Output the [x, y] coordinate of the center of the cell containing the given text.  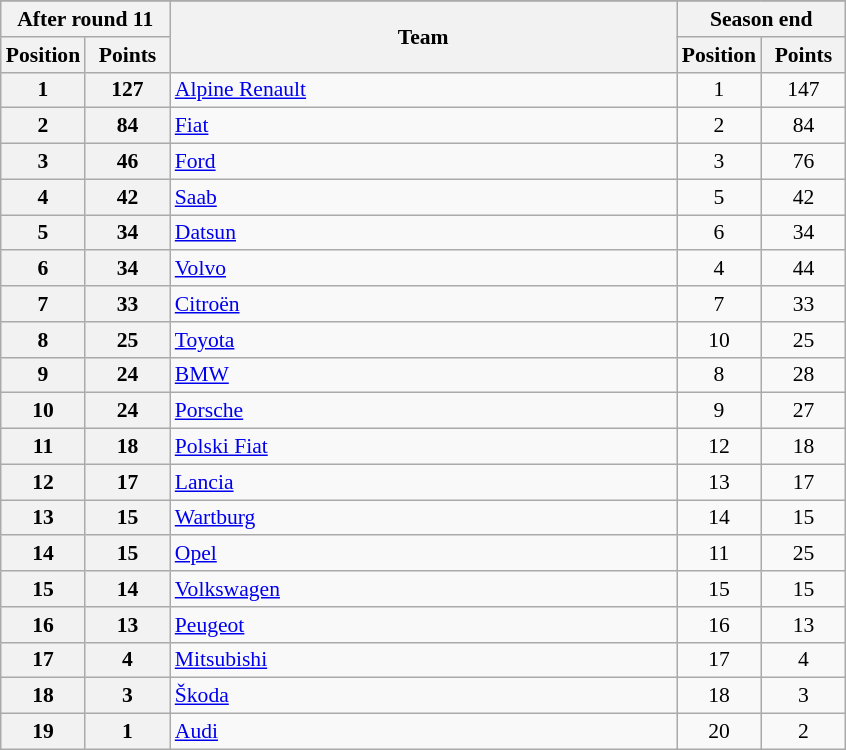
76 [803, 162]
44 [803, 269]
Season end [762, 19]
Audi [424, 732]
147 [803, 90]
Ford [424, 162]
Polski Fiat [424, 447]
Team [424, 36]
Škoda [424, 696]
28 [803, 375]
Saab [424, 197]
Mitsubishi [424, 660]
46 [127, 162]
BMW [424, 375]
Lancia [424, 482]
Volvo [424, 269]
Citroën [424, 304]
27 [803, 411]
Datsun [424, 233]
Fiat [424, 126]
Volkswagen [424, 589]
Alpine Renault [424, 90]
Opel [424, 554]
After round 11 [86, 19]
Toyota [424, 340]
19 [43, 732]
127 [127, 90]
Porsche [424, 411]
Wartburg [424, 518]
20 [719, 732]
Peugeot [424, 625]
